For the text-containing cell, return its midpoint in [x, y] coordinate format. 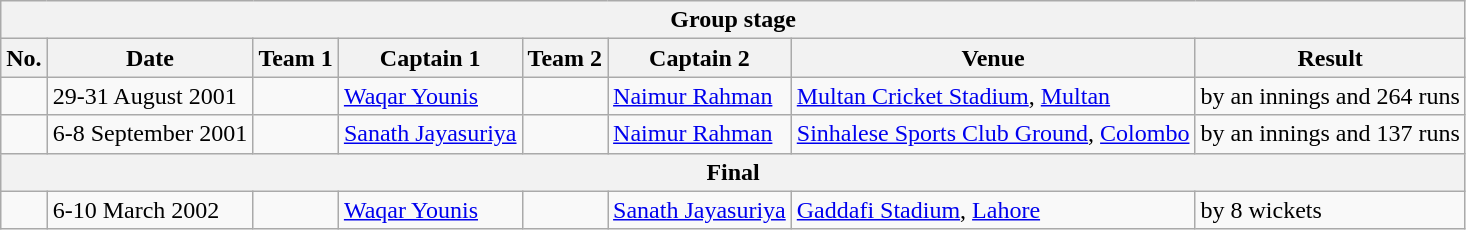
29-31 August 2001 [150, 96]
Group stage [734, 20]
Venue [993, 58]
Date [150, 58]
by an innings and 137 runs [1330, 134]
Final [734, 172]
by 8 wickets [1330, 210]
Sinhalese Sports Club Ground, Colombo [993, 134]
6-10 March 2002 [150, 210]
by an innings and 264 runs [1330, 96]
No. [24, 58]
Captain 1 [430, 58]
Team 2 [565, 58]
6-8 September 2001 [150, 134]
Multan Cricket Stadium, Multan [993, 96]
Team 1 [296, 58]
Result [1330, 58]
Captain 2 [700, 58]
Gaddafi Stadium, Lahore [993, 210]
